Scan for the cell matching the given text and deliver its (x, y) coordinate at center. 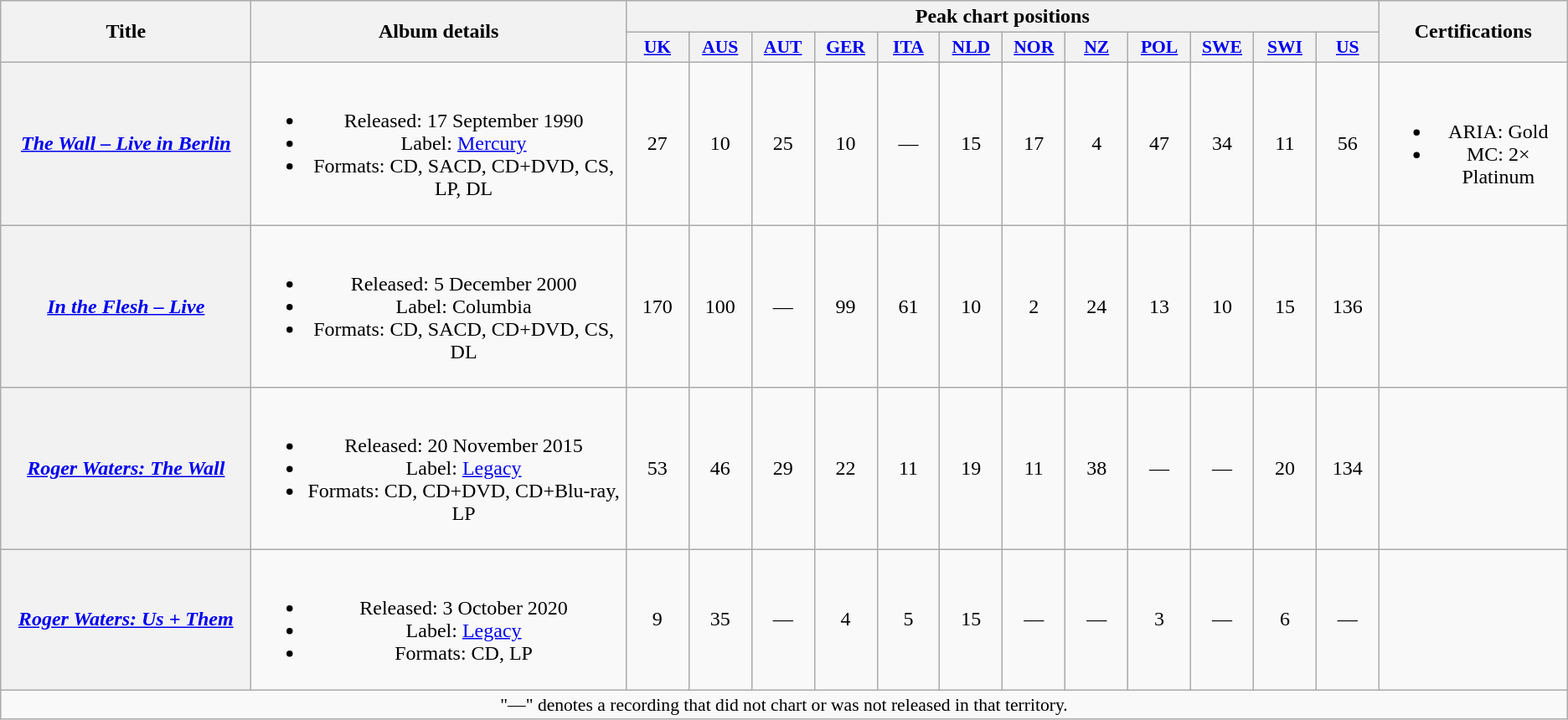
100 (720, 306)
61 (908, 306)
53 (657, 469)
UK (657, 48)
47 (1159, 143)
24 (1097, 306)
99 (846, 306)
POL (1159, 48)
NZ (1097, 48)
ARIA: GoldMC: 2× Platinum (1473, 143)
Title (126, 32)
NLD (972, 48)
170 (657, 306)
US (1347, 48)
20 (1285, 469)
NOR (1034, 48)
19 (972, 469)
46 (720, 469)
136 (1347, 306)
ITA (908, 48)
Released: 3 October 2020Label: LegacyFormats: CD, LP (439, 620)
In the Flesh – Live (126, 306)
27 (657, 143)
Peak chart positions (1002, 17)
AUT (782, 48)
29 (782, 469)
13 (1159, 306)
5 (908, 620)
56 (1347, 143)
35 (720, 620)
25 (782, 143)
Album details (439, 32)
17 (1034, 143)
3 (1159, 620)
2 (1034, 306)
6 (1285, 620)
SWE (1223, 48)
Released: 5 December 2000Label: ColumbiaFormats: CD, SACD, CD+DVD, CS, DL (439, 306)
Released: 20 November 2015Label: LegacyFormats: CD, CD+DVD, CD+Blu-ray, LP (439, 469)
Certifications (1473, 32)
22 (846, 469)
Roger Waters: The Wall (126, 469)
GER (846, 48)
Roger Waters: Us + Them (126, 620)
34 (1223, 143)
134 (1347, 469)
38 (1097, 469)
The Wall – Live in Berlin (126, 143)
SWI (1285, 48)
Released: 17 September 1990Label: MercuryFormats: CD, SACD, CD+DVD, CS, LP, DL (439, 143)
"—" denotes a recording that did not chart or was not released in that territory. (784, 705)
9 (657, 620)
AUS (720, 48)
